Extract the [X, Y] coordinate from the center of the cell holding the provided text.  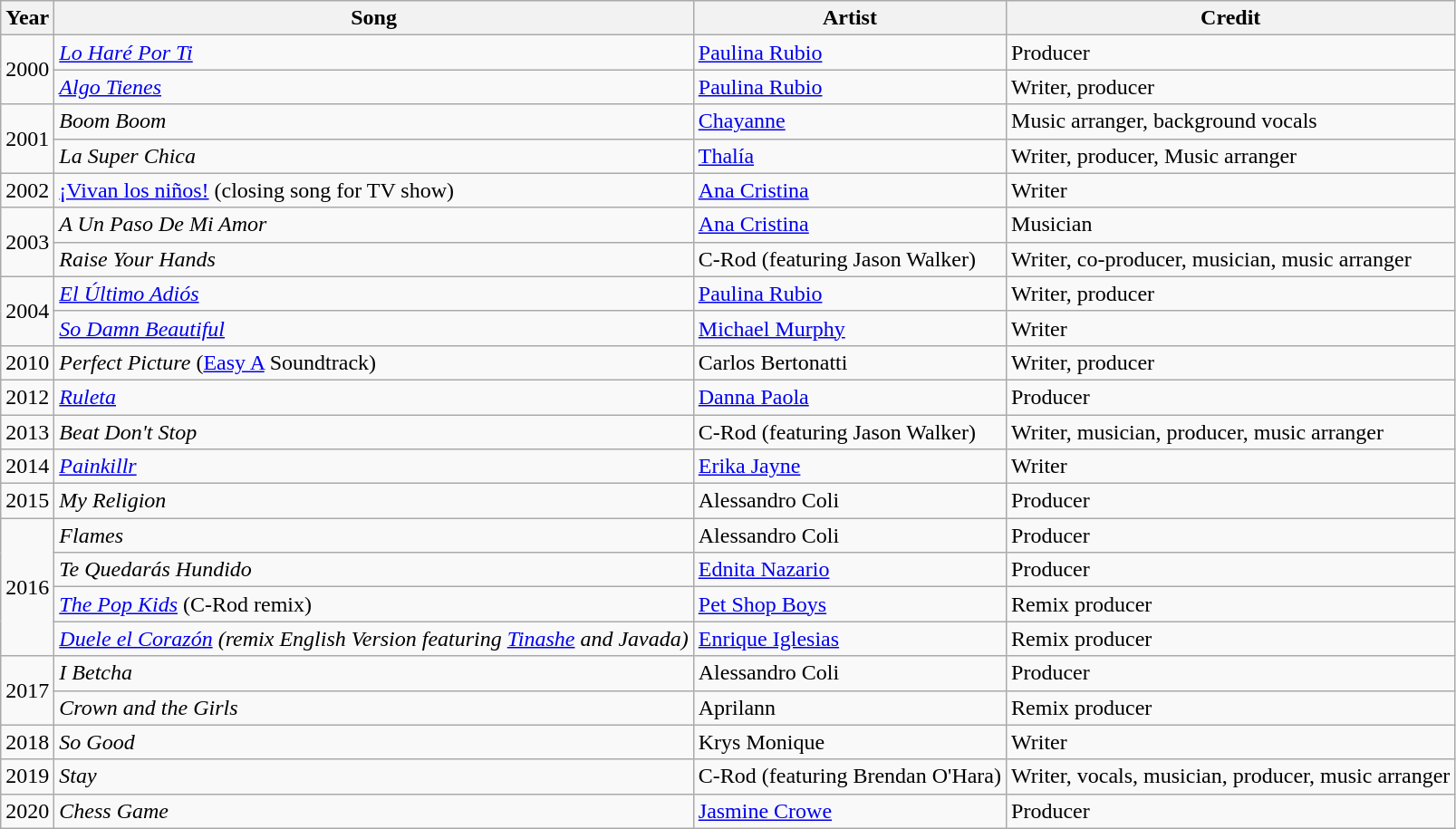
My Religion [373, 501]
Chayanne [850, 121]
Pet Shop Boys [850, 604]
2016 [27, 587]
Thalía [850, 156]
El Último Adiós [373, 294]
Enrique Iglesias [850, 639]
Perfect Picture (Easy A Soundtrack) [373, 362]
2012 [27, 397]
Raise Your Hands [373, 259]
Boom Boom [373, 121]
2014 [27, 467]
Te Quedarás Hundido [373, 570]
Jasmine Crowe [850, 811]
Lo Haré Por Ti [373, 53]
2003 [27, 242]
Krys Monique [850, 742]
2019 [27, 776]
Flames [373, 535]
2004 [27, 311]
Writer, co-producer, musician, music arranger [1230, 259]
Carlos Bertonatti [850, 362]
Ruleta [373, 397]
Aprilann [850, 708]
C-Rod (featuring Brendan O'Hara) [850, 776]
2018 [27, 742]
Michael Murphy [850, 328]
Song [373, 18]
¡Vivan los niños! (closing song for TV show) [373, 190]
2002 [27, 190]
Year [27, 18]
2013 [27, 432]
2015 [27, 501]
A Un Paso De Mi Amor [373, 225]
Erika Jayne [850, 467]
Musician [1230, 225]
2017 [27, 690]
La Super Chica [373, 156]
Duele el Corazón (remix English Version featuring Tinashe and Javada) [373, 639]
Beat Don't Stop [373, 432]
2010 [27, 362]
Painkillr [373, 467]
I Betcha [373, 673]
Danna Paola [850, 397]
Crown and the Girls [373, 708]
The Pop Kids (C-Rod remix) [373, 604]
Algo Tienes [373, 87]
So Damn Beautiful [373, 328]
Writer, vocals, musician, producer, music arranger [1230, 776]
So Good [373, 742]
2001 [27, 139]
Music arranger, background vocals [1230, 121]
Credit [1230, 18]
Artist [850, 18]
Writer, musician, producer, music arranger [1230, 432]
Writer, producer, Music arranger [1230, 156]
Stay [373, 776]
Chess Game [373, 811]
2020 [27, 811]
Ednita Nazario [850, 570]
2000 [27, 70]
